Provide the (x, y) coordinate of the cell's center where the given text is located.  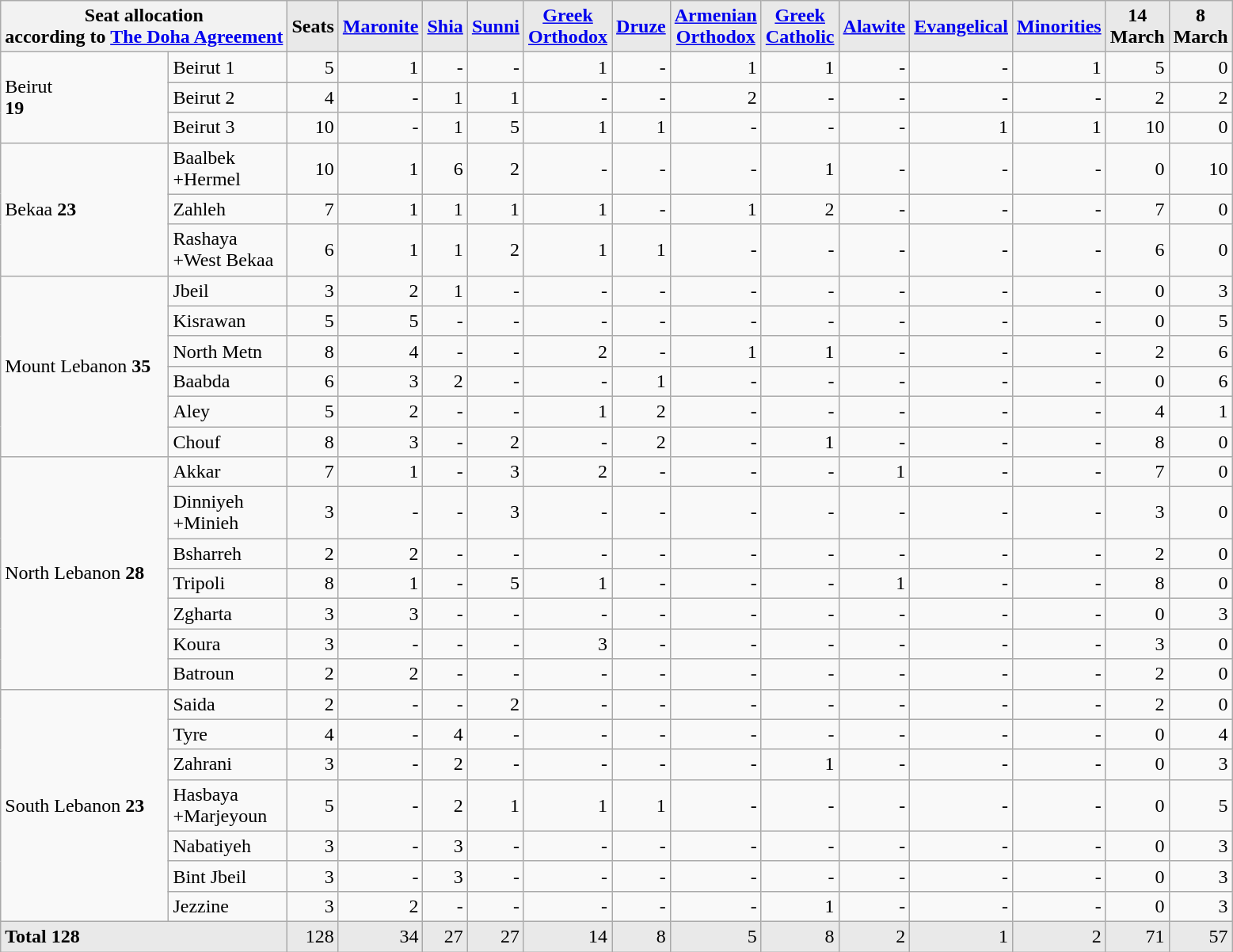
Shia (445, 27)
Bekaa 23 (85, 209)
Saida (228, 704)
Beirut 1 (228, 67)
Druze (641, 27)
Zgharta (228, 614)
Greek Catholic (800, 27)
Chouf (228, 441)
Dinniyeh+Minieh (228, 513)
Sunni (496, 27)
Hasbaya+Marjeyoun (228, 805)
Beirut 3 (228, 128)
Batroun (228, 674)
Aley (228, 411)
57 (1201, 936)
Tyre (228, 734)
Baabda (228, 381)
Rashaya+West Bekaa (228, 250)
Nabatiyeh (228, 846)
8 March (1201, 27)
Maronite (380, 27)
Tripoli (228, 584)
34 (380, 936)
128 (313, 936)
Zahleh (228, 209)
Seat allocationaccording to The Doha Agreement (144, 27)
Baalbek+Hermel (228, 168)
Mount Lebanon 35 (85, 366)
Beirut 2 (228, 97)
Jezzine (228, 906)
Evangelical (961, 27)
Jbeil (228, 291)
Beirut19 (85, 97)
North Lebanon 28 (85, 573)
North Metn (228, 351)
71 (1137, 936)
Koura (228, 644)
Bint Jbeil (228, 876)
Total 128 (144, 936)
Alawite (874, 27)
14 (567, 936)
South Lebanon 23 (85, 805)
Akkar (228, 472)
Seats (313, 27)
Greek Orthodox (567, 27)
Zahrani (228, 764)
Armenian Orthodox (716, 27)
Minorities (1059, 27)
Bsharreh (228, 554)
14 March (1137, 27)
Kisrawan (228, 321)
